Return the [X, Y] coordinate for the center point of the cell that contains the specified text.  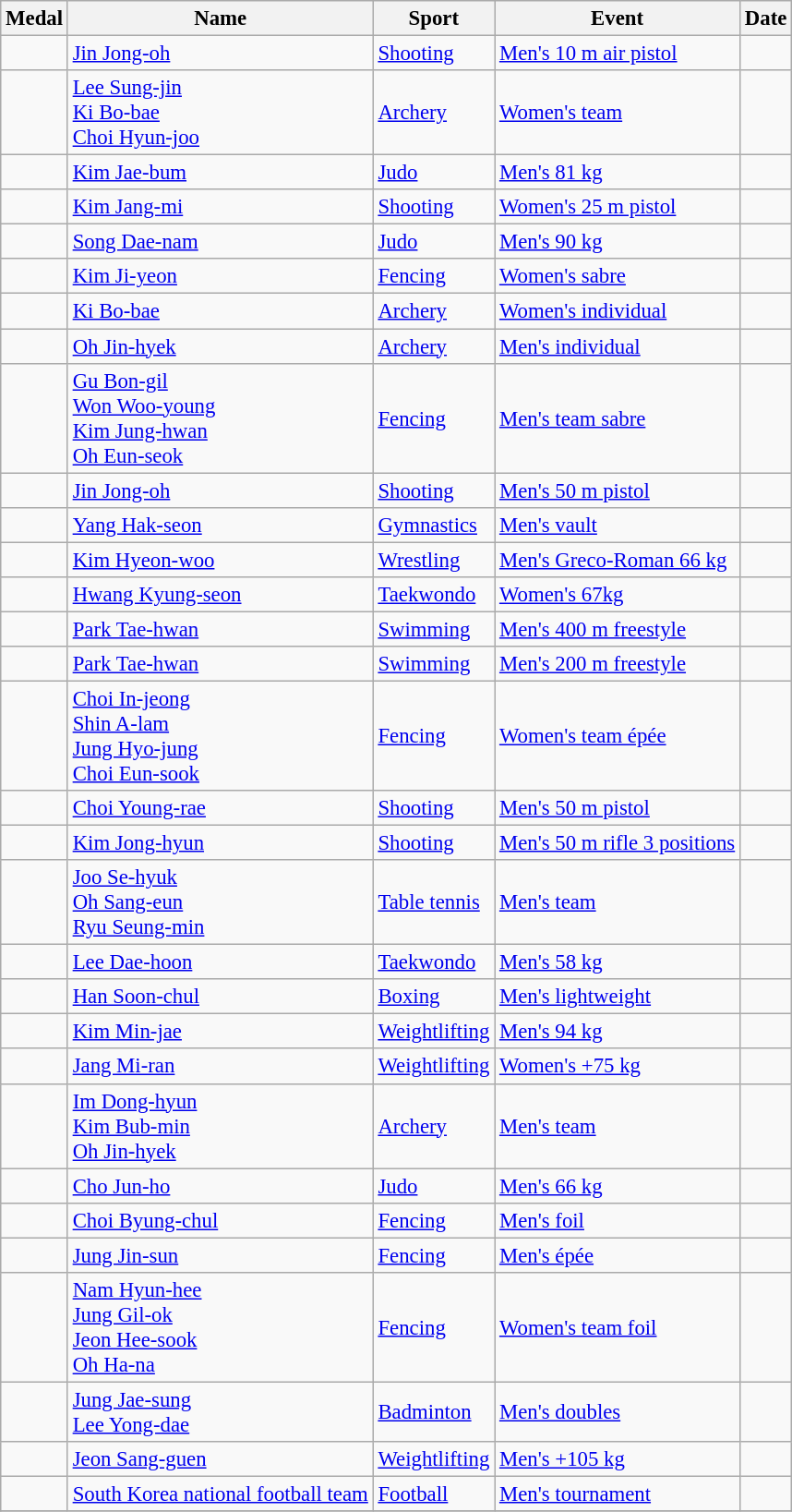
Lee Sung-jinKi Bo-baeChoi Hyun-joo [220, 113]
Name [220, 18]
Choi Young-rae [220, 808]
Oh Jin-hyek [220, 346]
Men's foil [618, 1220]
Jung Jae-sungLee Yong-dae [220, 1411]
Kim Jang-mi [220, 207]
Jeon Sang-guen [220, 1459]
Cho Jun-ho [220, 1186]
Kim Jong-hyun [220, 843]
Table tennis [434, 902]
Men's +105 kg [618, 1459]
Men's 94 kg [618, 1032]
Hwang Kyung-seon [220, 595]
Men's 10 m air pistol [618, 54]
Im Dong-hyunKim Bub-minOh Jin-hyek [220, 1126]
Men's lightweight [618, 997]
Men's 81 kg [618, 173]
Jung Jin-sun [220, 1255]
Lee Dae-hoon [220, 962]
Men's doubles [618, 1411]
Men's 66 kg [618, 1186]
Badminton [434, 1411]
Women's team [618, 113]
Date [766, 18]
Women's team foil [618, 1328]
Gu Bon-gilWon Woo-youngKim Jung-hwanOh Eun-seok [220, 417]
Men's 90 kg [618, 242]
Men's 50 m rifle 3 positions [618, 843]
Ki Bo-bae [220, 311]
Song Dae-nam [220, 242]
Nam Hyun-heeJung Gil-okJeon Hee-sookOh Ha-na [220, 1328]
Men's 400 m freestyle [618, 629]
Yang Hak-seon [220, 525]
Boxing [434, 997]
Women's team épée [618, 735]
Women's 25 m pistol [618, 207]
Kim Hyeon-woo [220, 560]
South Korea national football team [220, 1494]
Men's 58 kg [618, 962]
Kim Min-jae [220, 1032]
Event [618, 18]
Men's Greco-Roman 66 kg [618, 560]
Jang Mi-ran [220, 1067]
Football [434, 1494]
Women's sabre [618, 276]
Women's 67kg [618, 595]
Wrestling [434, 560]
Choi In-jeongShin A-lamJung Hyo-jungChoi Eun-sook [220, 735]
Joo Se-hyukOh Sang-eunRyu Seung-min [220, 902]
Choi Byung-chul [220, 1220]
Women's +75 kg [618, 1067]
Women's individual [618, 311]
Men's individual [618, 346]
Men's vault [618, 525]
Sport [434, 18]
Men's tournament [618, 1494]
Medal [35, 18]
Han Soon-chul [220, 997]
Men's épée [618, 1255]
Gymnastics [434, 525]
Kim Jae-bum [220, 173]
Kim Ji-yeon [220, 276]
Men's 200 m freestyle [618, 664]
Men's team sabre [618, 417]
